Scan for the cell matching the given text and deliver its [X, Y] coordinate at center. 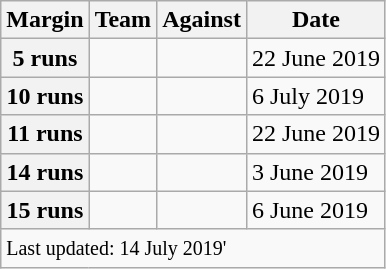
Team [123, 20]
6 June 2019 [316, 210]
5 runs [45, 58]
6 July 2019 [316, 96]
Margin [45, 20]
Against [202, 20]
11 runs [45, 134]
Date [316, 20]
Last updated: 14 July 2019' [194, 248]
3 June 2019 [316, 172]
10 runs [45, 96]
15 runs [45, 210]
14 runs [45, 172]
